Detect which cell encompasses the target text, then output its (X, Y) center coordinate. 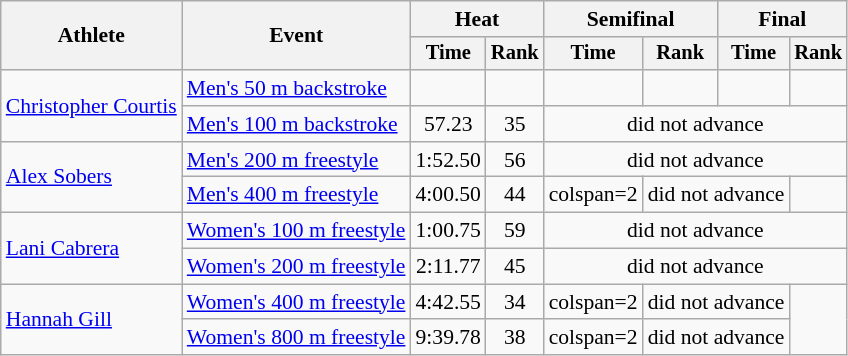
Men's 100 m backstroke (296, 124)
Semifinal (631, 19)
45 (515, 267)
Hannah Gill (92, 320)
Athlete (92, 36)
56 (515, 160)
Final (782, 19)
Women's 200 m freestyle (296, 267)
2:11.77 (448, 267)
38 (515, 338)
59 (515, 231)
4:42.55 (448, 302)
Men's 400 m freestyle (296, 195)
Alex Sobers (92, 178)
Lani Cabrera (92, 248)
Men's 50 m backstroke (296, 88)
34 (515, 302)
44 (515, 195)
Event (296, 36)
35 (515, 124)
Men's 200 m freestyle (296, 160)
Christopher Courtis (92, 106)
Heat (476, 19)
Women's 800 m freestyle (296, 338)
Women's 400 m freestyle (296, 302)
1:00.75 (448, 231)
Women's 100 m freestyle (296, 231)
9:39.78 (448, 338)
57.23 (448, 124)
1:52.50 (448, 160)
4:00.50 (448, 195)
